Find where the given text appears and provide that cell's center as [x, y] coordinate. 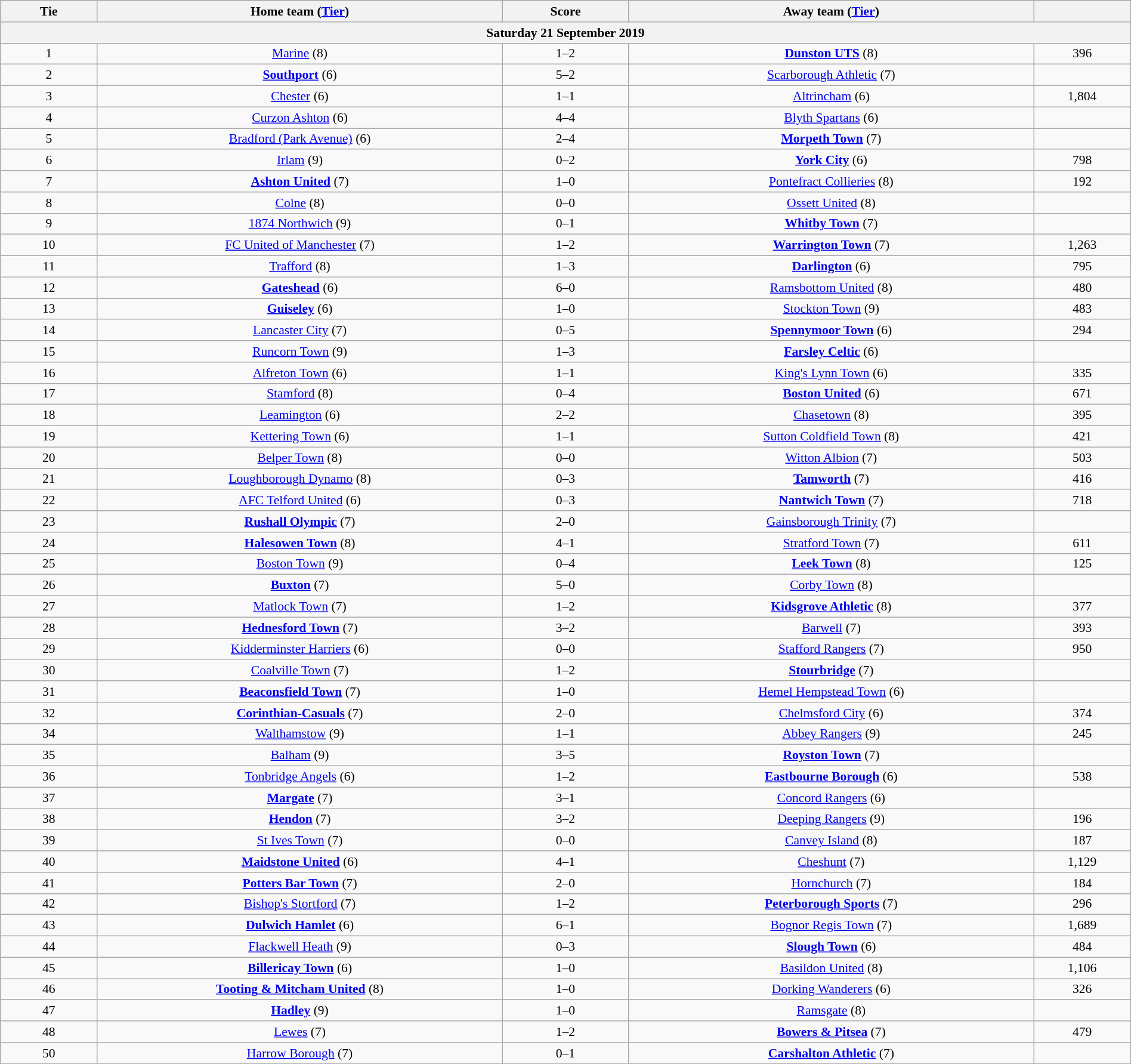
22 [49, 501]
Spennymoor Town (6) [832, 331]
23 [49, 522]
798 [1082, 161]
6–1 [565, 926]
10 [49, 245]
Warrington Town (7) [832, 245]
393 [1082, 628]
Kidderminster Harriers (6) [299, 649]
294 [1082, 331]
Harrow Borough (7) [299, 1053]
Gateshead (6) [299, 288]
Score [565, 11]
416 [1082, 479]
0–2 [565, 161]
Rushall Olympic (7) [299, 522]
30 [49, 671]
Tooting & Mitcham United (8) [299, 989]
48 [49, 1032]
Irlam (9) [299, 161]
1,689 [1082, 926]
Darlington (6) [832, 267]
2 [49, 75]
184 [1082, 883]
Royston Town (7) [832, 755]
47 [49, 1011]
Tamworth (7) [832, 479]
Pontefract Collieries (8) [832, 181]
Margate (7) [299, 798]
671 [1082, 394]
396 [1082, 54]
Leek Town (8) [832, 564]
4–4 [565, 118]
484 [1082, 947]
4 [49, 118]
Hednesford Town (7) [299, 628]
45 [49, 968]
36 [49, 777]
Coalville Town (7) [299, 671]
479 [1082, 1032]
Ashton United (7) [299, 181]
Matlock Town (7) [299, 607]
Billericay Town (6) [299, 968]
395 [1082, 415]
42 [49, 904]
50 [49, 1053]
Basildon United (8) [832, 968]
Canvey Island (8) [832, 841]
Potters Bar Town (7) [299, 883]
6 [49, 161]
2–4 [565, 139]
Stafford Rangers (7) [832, 649]
Beaconsfield Town (7) [299, 692]
Alfreton Town (6) [299, 373]
1,129 [1082, 862]
43 [49, 926]
Buxton (7) [299, 585]
27 [49, 607]
35 [49, 755]
31 [49, 692]
24 [49, 543]
Eastbourne Borough (6) [832, 777]
Flackwell Heath (9) [299, 947]
Whitby Town (7) [832, 224]
Loughborough Dynamo (8) [299, 479]
Dorking Wanderers (6) [832, 989]
Stamford (8) [299, 394]
125 [1082, 564]
3 [49, 97]
Farsley Celtic (6) [832, 351]
1 [49, 54]
Marine (8) [299, 54]
40 [49, 862]
Dulwich Hamlet (6) [299, 926]
11 [49, 267]
Tie [49, 11]
Walthamstow (9) [299, 734]
Leamington (6) [299, 415]
Stratford Town (7) [832, 543]
AFC Telford United (6) [299, 501]
25 [49, 564]
296 [1082, 904]
Bognor Regis Town (7) [832, 926]
Belper Town (8) [299, 458]
Abbey Rangers (9) [832, 734]
St Ives Town (7) [299, 841]
Southport (6) [299, 75]
Chasetown (8) [832, 415]
28 [49, 628]
Nantwich Town (7) [832, 501]
37 [49, 798]
538 [1082, 777]
Maidstone United (6) [299, 862]
Corby Town (8) [832, 585]
Bowers & Pitsea (7) [832, 1032]
Scarborough Athletic (7) [832, 75]
718 [1082, 501]
32 [49, 713]
5–2 [565, 75]
Tonbridge Angels (6) [299, 777]
26 [49, 585]
Chelmsford City (6) [832, 713]
1,804 [1082, 97]
Blyth Spartans (6) [832, 118]
245 [1082, 734]
1,263 [1082, 245]
6–0 [565, 288]
503 [1082, 458]
Altrincham (6) [832, 97]
3–1 [565, 798]
Runcorn Town (9) [299, 351]
335 [1082, 373]
Lancaster City (7) [299, 331]
38 [49, 819]
7 [49, 181]
34 [49, 734]
9 [49, 224]
192 [1082, 181]
1,106 [1082, 968]
Ramsbottom United (8) [832, 288]
14 [49, 331]
Chester (6) [299, 97]
480 [1082, 288]
Hemel Hempstead Town (6) [832, 692]
187 [1082, 841]
421 [1082, 437]
Saturday 21 September 2019 [565, 33]
2–2 [565, 415]
8 [49, 203]
Colne (8) [299, 203]
Barwell (7) [832, 628]
0–5 [565, 331]
Dunston UTS (8) [832, 54]
611 [1082, 543]
Corinthian-Casuals (7) [299, 713]
Away team (Tier) [832, 11]
Boston United (6) [832, 394]
Hendon (7) [299, 819]
Hornchurch (7) [832, 883]
Stockton Town (9) [832, 309]
326 [1082, 989]
18 [49, 415]
Stourbridge (7) [832, 671]
377 [1082, 607]
196 [1082, 819]
Ramsgate (8) [832, 1011]
York City (6) [832, 161]
Balham (9) [299, 755]
Bradford (Park Avenue) (6) [299, 139]
5–0 [565, 585]
Home team (Tier) [299, 11]
Halesowen Town (8) [299, 543]
17 [49, 394]
15 [49, 351]
Witton Albion (7) [832, 458]
950 [1082, 649]
29 [49, 649]
Guiseley (6) [299, 309]
44 [49, 947]
Deeping Rangers (9) [832, 819]
5 [49, 139]
46 [49, 989]
Gainsborough Trinity (7) [832, 522]
12 [49, 288]
13 [49, 309]
Morpeth Town (7) [832, 139]
Slough Town (6) [832, 947]
20 [49, 458]
795 [1082, 267]
Sutton Coldfield Town (8) [832, 437]
Trafford (8) [299, 267]
FC United of Manchester (7) [299, 245]
Boston Town (9) [299, 564]
3–5 [565, 755]
Carshalton Athletic (7) [832, 1053]
Concord Rangers (6) [832, 798]
374 [1082, 713]
Cheshunt (7) [832, 862]
Lewes (7) [299, 1032]
Hadley (9) [299, 1011]
21 [49, 479]
16 [49, 373]
King's Lynn Town (6) [832, 373]
41 [49, 883]
1874 Northwich (9) [299, 224]
19 [49, 437]
Kettering Town (6) [299, 437]
Kidsgrove Athletic (8) [832, 607]
Curzon Ashton (6) [299, 118]
Peterborough Sports (7) [832, 904]
Bishop's Stortford (7) [299, 904]
Ossett United (8) [832, 203]
39 [49, 841]
483 [1082, 309]
